Locate the cell with the specified text and output its (X, Y) center coordinate. 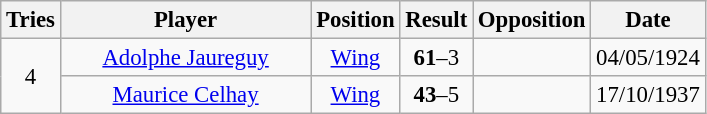
Date (648, 20)
Opposition (532, 20)
61–3 (436, 58)
43–5 (436, 95)
Position (356, 20)
Player (186, 20)
4 (31, 76)
Maurice Celhay (186, 95)
17/10/1937 (648, 95)
Adolphe Jaureguy (186, 58)
Tries (31, 20)
Result (436, 20)
04/05/1924 (648, 58)
